Scan for the cell matching the given text and deliver its (X, Y) coordinate at center. 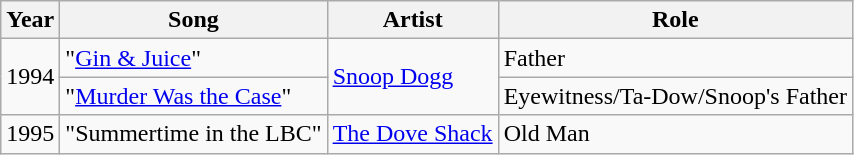
Eyewitness/Ta-Dow/Snoop's Father (675, 96)
"Summertime in the LBC" (194, 134)
1995 (30, 134)
"Gin & Juice" (194, 58)
Year (30, 20)
Old Man (675, 134)
Snoop Dogg (412, 77)
"Murder Was the Case" (194, 96)
The Dove Shack (412, 134)
1994 (30, 77)
Artist (412, 20)
Song (194, 20)
Father (675, 58)
Role (675, 20)
